Scan for the cell matching the given text and deliver its [X, Y] coordinate at center. 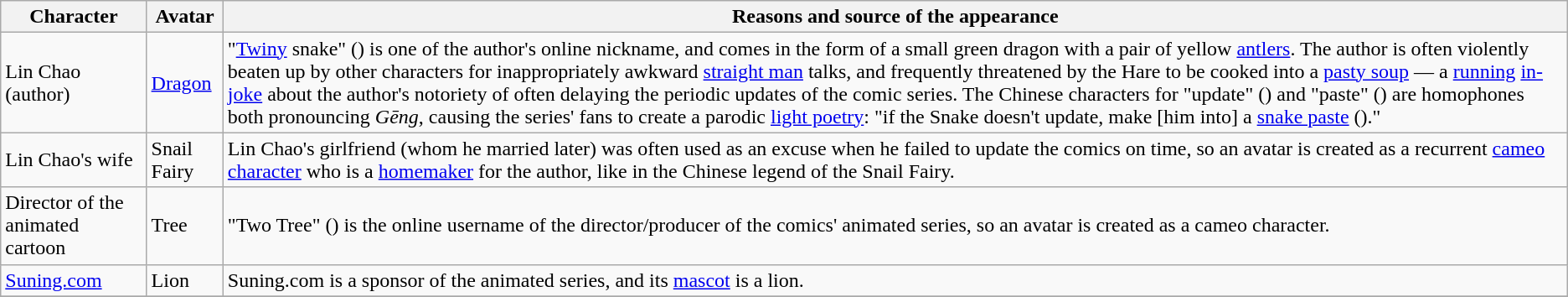
Lin Chao (author) [74, 82]
Lin Chao's wife [74, 159]
Suning.com is a sponsor of the animated series, and its mascot is a lion. [895, 280]
Tree [184, 226]
Snail Fairy [184, 159]
Reasons and source of the appearance [895, 17]
Character [74, 17]
Director of the animated cartoon [74, 226]
Dragon [184, 82]
"Two Tree" () is the online username of the director/producer of the comics' animated series, so an avatar is created as a cameo character. [895, 226]
Lion [184, 280]
Avatar [184, 17]
Suning.com [74, 280]
